Extract the [x, y] coordinate from the center of the cell holding the provided text.  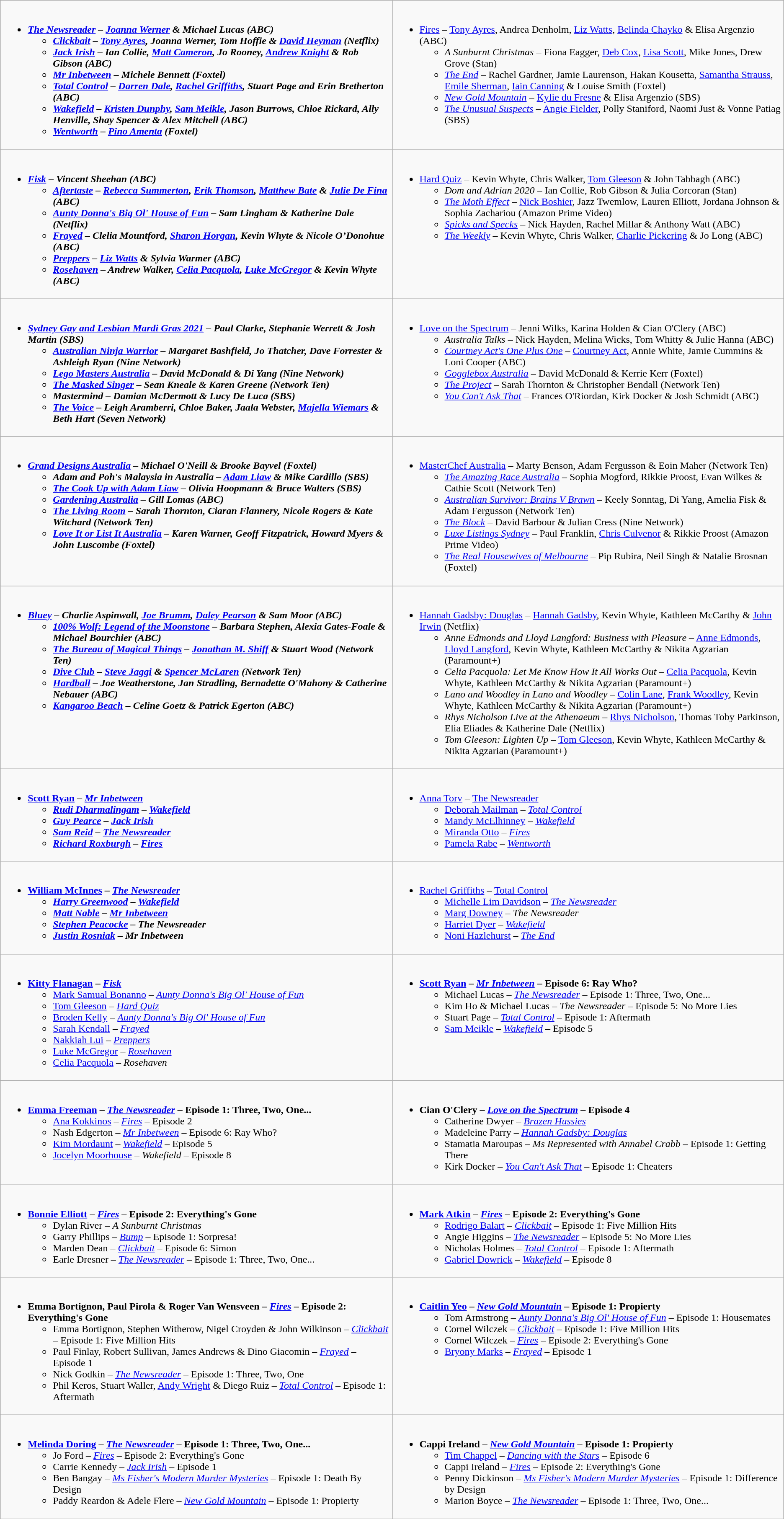
Anna Torv – The NewsreaderDeborah Mailman – Total ControlMandy McElhinney – WakefieldMiranda Otto – FiresPamela Rabe – Wentworth [588, 815]
Scott Ryan – Mr InbetweenRudi Dharmalingam – WakefieldGuy Pearce – Jack IrishSam Reid – The NewsreaderRichard Roxburgh – Fires [196, 815]
William McInnes – The NewsreaderHarry Greenwood – WakefieldMatt Nable – Mr InbetweenStephen Peacocke – The NewsreaderJustin Rosniak – Mr Inbetween [196, 907]
Rachel Griffiths – Total ControlMichelle Lim Davidson – The NewsreaderMarg Downey – The NewsreaderHarriet Dyer – WakefieldNoni Hazlehurst – The End [588, 907]
